Extract the [x, y] coordinate from the center of the cell holding the provided text.  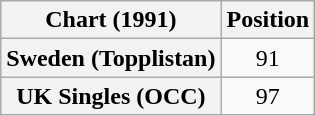
Chart (1991) [111, 20]
Sweden (Topplistan) [111, 58]
Position [268, 20]
91 [268, 58]
97 [268, 96]
UK Singles (OCC) [111, 96]
